Determine the [X, Y] coordinate at the center of the cell enclosing the given text.  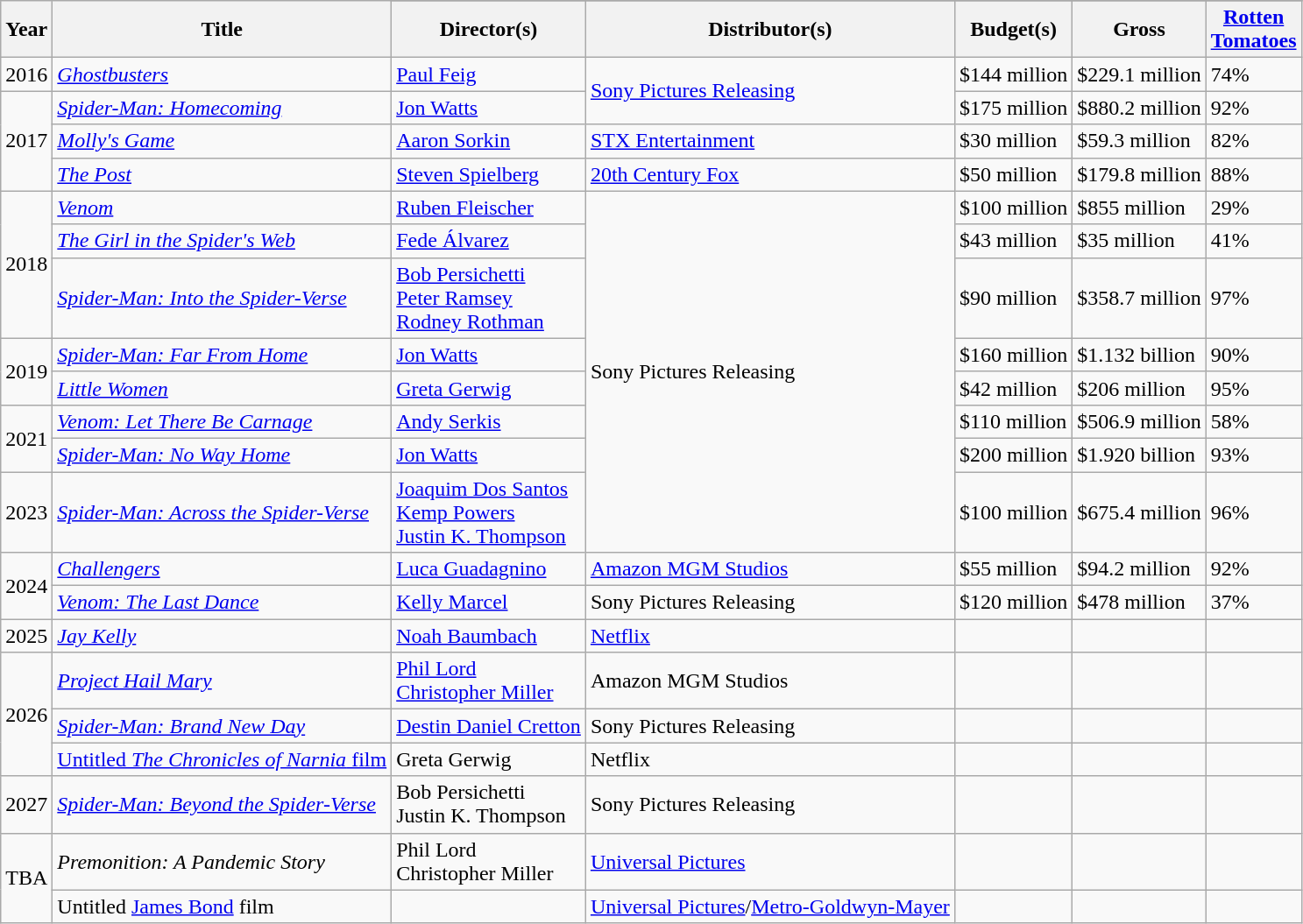
Ghostbusters [223, 74]
Spider-Man: Into the Spider-Verse [223, 298]
$90 million [1013, 298]
$179.8 million [1139, 174]
Spider-Man: Beyond the Spider-Verse [223, 804]
Noah Baumbach [489, 636]
Challengers [223, 569]
95% [1253, 388]
Luca Guadagnino [489, 569]
2017 [26, 141]
Little Women [223, 388]
Molly's Game [223, 141]
Spider-Man: Far From Home [223, 355]
TBA [26, 878]
58% [1253, 421]
$30 million [1013, 141]
2018 [26, 265]
$1.132 billion [1139, 355]
The Girl in the Spider's Web [223, 241]
74% [1253, 74]
$358.7 million [1139, 298]
Spider-Man: Across the Spider-Verse [223, 511]
$175 million [1013, 108]
Venom [223, 208]
Joaquim Dos SantosKemp PowersJustin K. Thompson [489, 511]
$1.920 billion [1139, 455]
41% [1253, 241]
Jay Kelly [223, 636]
Venom: Let There Be Carnage [223, 421]
2027 [26, 804]
Project Hail Mary [223, 681]
$50 million [1013, 174]
Untitled The Chronicles of Narnia film [223, 759]
37% [1253, 603]
$855 million [1139, 208]
2023 [26, 511]
STX Entertainment [769, 141]
Universal Pictures/Metro-Goldwyn-Mayer [769, 906]
$506.9 million [1139, 421]
Year [26, 30]
2026 [26, 715]
$206 million [1139, 388]
93% [1253, 455]
$59.3 million [1139, 141]
96% [1253, 511]
Bob PersichettiJustin K. Thompson [489, 804]
$144 million [1013, 74]
$229.1 million [1139, 74]
Destin Daniel Cretton [489, 726]
Bob PersichettiPeter RamseyRodney Rothman [489, 298]
$200 million [1013, 455]
$43 million [1013, 241]
Aaron Sorkin [489, 141]
$675.4 million [1139, 511]
$35 million [1139, 241]
$110 million [1013, 421]
Universal Pictures [769, 862]
Spider-Man: Homecoming [223, 108]
Gross [1139, 30]
Budget(s) [1013, 30]
Rotten Tomatoes [1253, 30]
2016 [26, 74]
Premonition: A Pandemic Story [223, 862]
Andy Serkis [489, 421]
2021 [26, 438]
2024 [26, 586]
2019 [26, 371]
$55 million [1013, 569]
Untitled James Bond film [223, 906]
Spider-Man: Brand New Day [223, 726]
88% [1253, 174]
Fede Álvarez [489, 241]
$160 million [1013, 355]
$880.2 million [1139, 108]
Venom: The Last Dance [223, 603]
Kelly Marcel [489, 603]
82% [1253, 141]
Director(s) [489, 30]
$120 million [1013, 603]
29% [1253, 208]
Spider-Man: No Way Home [223, 455]
Steven Spielberg [489, 174]
Distributor(s) [769, 30]
Title [223, 30]
$42 million [1013, 388]
Ruben Fleischer [489, 208]
97% [1253, 298]
$478 million [1139, 603]
20th Century Fox [769, 174]
Paul Feig [489, 74]
90% [1253, 355]
The Post [223, 174]
2025 [26, 636]
$94.2 million [1139, 569]
